Extract the [x, y] coordinate from the center of the cell holding the provided text.  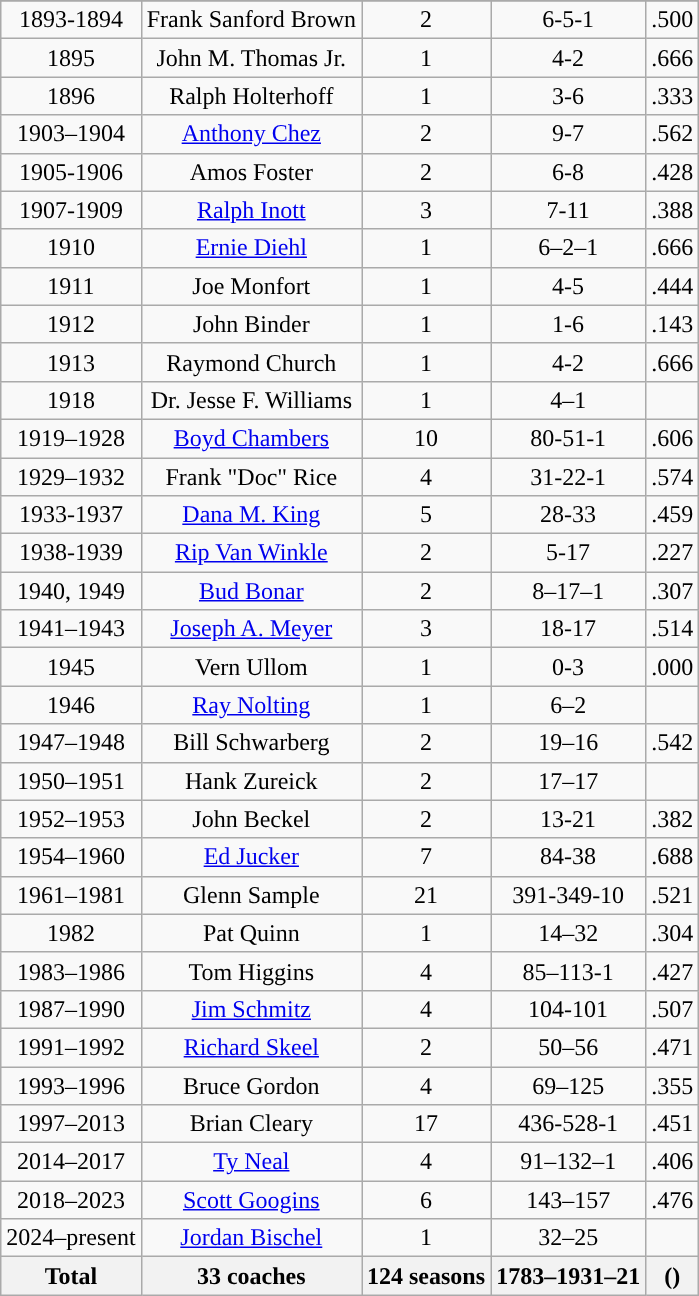
1961–1981 [71, 895]
143–157 [568, 1200]
John Beckel [251, 819]
4–1 [568, 400]
.521 [672, 895]
124 seasons [426, 1276]
1954–1960 [71, 857]
.606 [672, 438]
7 [426, 857]
1946 [71, 705]
1982 [71, 933]
.382 [672, 819]
Vern Ullom [251, 667]
104-101 [568, 1009]
.688 [672, 857]
Raymond Church [251, 362]
69–125 [568, 1085]
John M. Thomas Jr. [251, 58]
1938-1939 [71, 553]
1993–1996 [71, 1085]
17–17 [568, 781]
.574 [672, 477]
9-7 [568, 134]
4-5 [568, 286]
.388 [672, 210]
1991–1992 [71, 1047]
Boyd Chambers [251, 438]
1933-1937 [71, 515]
Ernie Diehl [251, 248]
Joe Monfort [251, 286]
6-5-1 [568, 20]
.476 [672, 1200]
1907-1909 [71, 210]
Frank "Doc" Rice [251, 477]
1910 [71, 248]
1945 [71, 667]
18-17 [568, 629]
Pat Quinn [251, 933]
Ed Jucker [251, 857]
6 [426, 1200]
.355 [672, 1085]
Ralph Inott [251, 210]
1903–1904 [71, 134]
Frank Sanford Brown [251, 20]
391-349-10 [568, 895]
.406 [672, 1162]
31-22-1 [568, 477]
1918 [71, 400]
Dr. Jesse F. Williams [251, 400]
Dana M. King [251, 515]
1997–2013 [71, 1124]
1987–1990 [71, 1009]
.542 [672, 743]
Bud Bonar [251, 591]
1950–1951 [71, 781]
.307 [672, 591]
Amos Foster [251, 172]
6-8 [568, 172]
Ray Nolting [251, 705]
1983–1986 [71, 971]
.304 [672, 933]
Bruce Gordon [251, 1085]
50–56 [568, 1047]
0-3 [568, 667]
33 coaches [251, 1276]
1941–1943 [71, 629]
Joseph A. Meyer [251, 629]
13-21 [568, 819]
.514 [672, 629]
Total [71, 1276]
.500 [672, 20]
91–132–1 [568, 1162]
6–2–1 [568, 248]
85–113-1 [568, 971]
.428 [672, 172]
3-6 [568, 96]
.444 [672, 286]
14–32 [568, 933]
8–17–1 [568, 591]
Jordan Bischel [251, 1238]
2014–2017 [71, 1162]
Bill Schwarberg [251, 743]
1913 [71, 362]
19–16 [568, 743]
John Binder [251, 324]
Ralph Holterhoff [251, 96]
.143 [672, 324]
.000 [672, 667]
Jim Schmitz [251, 1009]
.459 [672, 515]
5-17 [568, 553]
80-51-1 [568, 438]
1-6 [568, 324]
7-11 [568, 210]
1947–1948 [71, 743]
1896 [71, 96]
28-33 [568, 515]
2024–present [71, 1238]
Rip Van Winkle [251, 553]
1940, 1949 [71, 591]
.471 [672, 1047]
Glenn Sample [251, 895]
Richard Skeel [251, 1047]
.562 [672, 134]
() [672, 1276]
Scott Googins [251, 1200]
1919–1928 [71, 438]
1929–1932 [71, 477]
1952–1953 [71, 819]
.427 [672, 971]
1783–1931–21 [568, 1276]
1911 [71, 286]
Ty Neal [251, 1162]
1893-1894 [71, 20]
1895 [71, 58]
Anthony Chez [251, 134]
2018–2023 [71, 1200]
10 [426, 438]
21 [426, 895]
Tom Higgins [251, 971]
17 [426, 1124]
.333 [672, 96]
1912 [71, 324]
Hank Zureick [251, 781]
.507 [672, 1009]
.451 [672, 1124]
84-38 [568, 857]
Brian Cleary [251, 1124]
6–2 [568, 705]
1905-1906 [71, 172]
5 [426, 515]
.227 [672, 553]
436-528-1 [568, 1124]
32–25 [568, 1238]
